Extract the (X, Y) coordinate from the center of the cell holding the provided text.  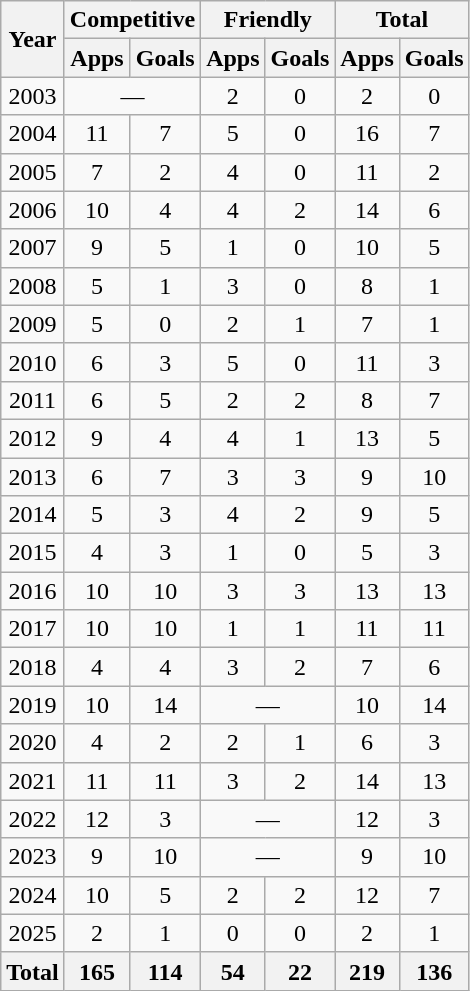
2019 (33, 705)
219 (367, 971)
2011 (33, 400)
Friendly (268, 20)
2005 (33, 172)
2008 (33, 286)
2021 (33, 781)
2017 (33, 629)
2018 (33, 667)
2003 (33, 96)
2010 (33, 362)
136 (434, 971)
54 (233, 971)
2020 (33, 743)
2012 (33, 438)
2015 (33, 553)
2004 (33, 134)
2007 (33, 248)
Year (33, 39)
2016 (33, 591)
2022 (33, 819)
2013 (33, 477)
2006 (33, 210)
Competitive (132, 20)
114 (166, 971)
22 (300, 971)
2025 (33, 933)
2024 (33, 895)
16 (367, 134)
2023 (33, 857)
2014 (33, 515)
165 (96, 971)
2009 (33, 324)
